Extract the [x, y] coordinate from the center of the cell holding the provided text.  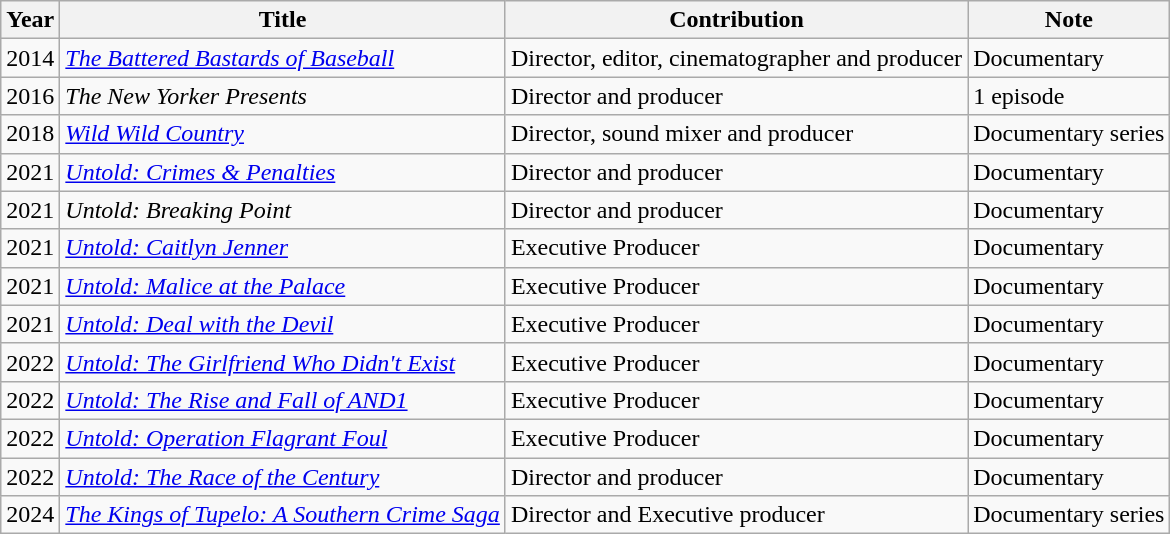
Director, sound mixer and producer [736, 134]
The Battered Bastards of Baseball [283, 58]
Untold: Operation Flagrant Foul [283, 438]
2024 [30, 515]
Wild Wild Country [283, 134]
Year [30, 20]
Untold: Breaking Point [283, 210]
2018 [30, 134]
Untold: Caitlyn Jenner [283, 248]
Note [1069, 20]
Director, editor, cinematographer and producer [736, 58]
Title [283, 20]
Untold: Crimes & Penalties [283, 172]
2016 [30, 96]
The Kings of Tupelo: A Southern Crime Saga [283, 515]
Director and Executive producer [736, 515]
Untold: The Race of the Century [283, 477]
1 episode [1069, 96]
Untold: Deal with the Devil [283, 324]
Untold: The Rise and Fall of AND1 [283, 400]
Contribution [736, 20]
Untold: Malice at the Palace [283, 286]
Untold: The Girlfriend Who Didn't Exist [283, 362]
2014 [30, 58]
The New Yorker Presents [283, 96]
